Search for the cell housing the specified text and yield its [x, y] center coordinate. 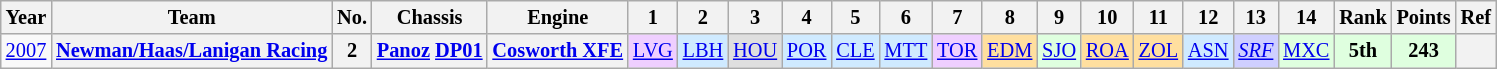
SRF [1256, 51]
CLE [855, 51]
243 [1424, 51]
Team [192, 17]
HOU [755, 51]
4 [806, 17]
6 [906, 17]
Panoz DP01 [430, 51]
POR [806, 51]
5 [855, 17]
Cosworth XFE [558, 51]
10 [1108, 17]
ZOL [1158, 51]
Chassis [430, 17]
5th [1362, 51]
Ref [1476, 17]
Year [26, 17]
SJO [1059, 51]
Newman/Haas/Lanigan Racing [192, 51]
12 [1208, 17]
7 [957, 17]
No. [352, 17]
13 [1256, 17]
ROA [1108, 51]
LBH [703, 51]
TOR [957, 51]
ASN [1208, 51]
Engine [558, 17]
MTT [906, 51]
9 [1059, 17]
Rank [1362, 17]
MXC [1306, 51]
14 [1306, 17]
Points [1424, 17]
2007 [26, 51]
EDM [1010, 51]
LVG [653, 51]
1 [653, 17]
3 [755, 17]
11 [1158, 17]
8 [1010, 17]
